Output the (x, y) coordinate of the center of the cell containing the given text.  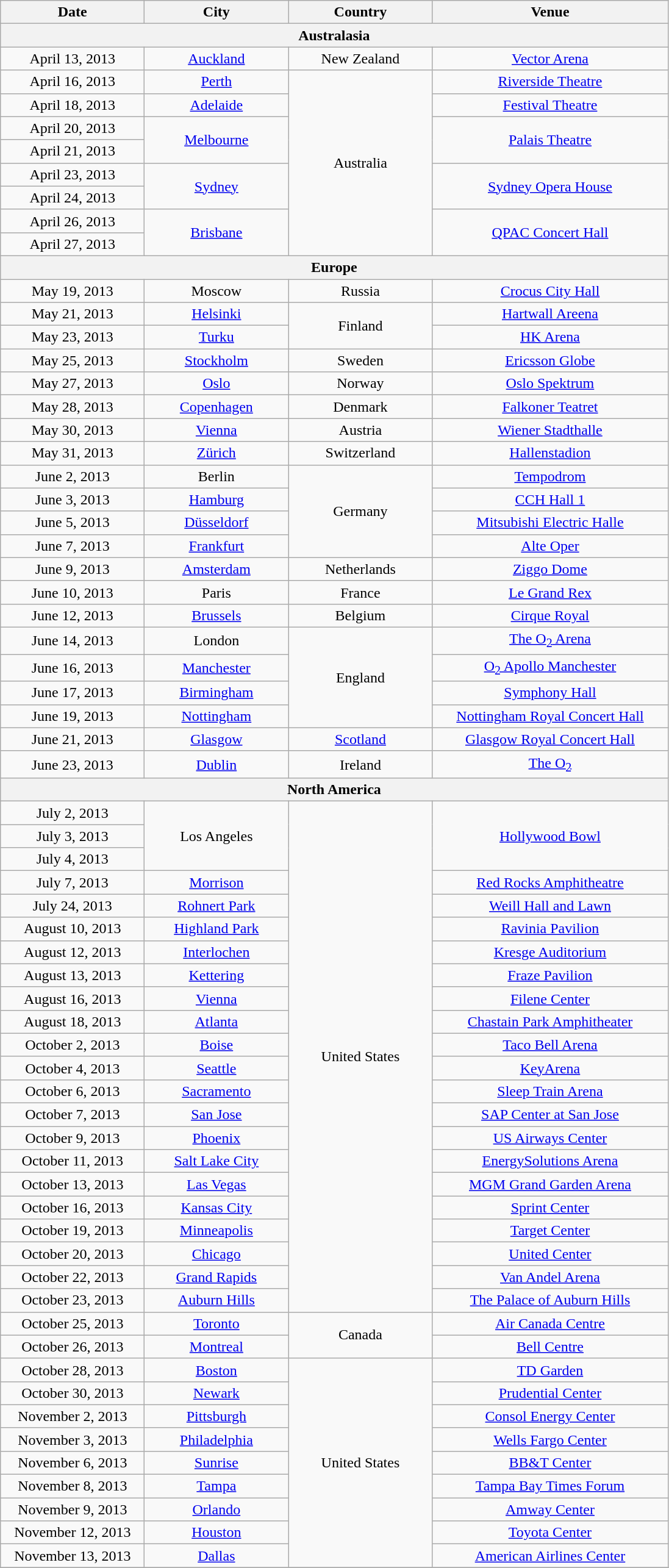
Pittsburgh (216, 1416)
June 17, 2013 (73, 693)
New Zealand (360, 59)
June 14, 2013 (73, 640)
Adelaide (216, 105)
Boston (216, 1370)
May 30, 2013 (73, 430)
Austria (360, 430)
June 7, 2013 (73, 546)
Vector Arena (550, 59)
TD Garden (550, 1370)
Perth (216, 82)
Weill Hall and Lawn (550, 906)
April 20, 2013 (73, 128)
October 30, 2013 (73, 1393)
October 11, 2013 (73, 1161)
Germany (360, 511)
MGM Grand Garden Arena (550, 1184)
June 23, 2013 (73, 764)
Houston (216, 1533)
Sleep Train Arena (550, 1091)
April 23, 2013 (73, 174)
BB&T Center (550, 1462)
Denmark (360, 407)
Dublin (216, 764)
Moscow (216, 291)
October 7, 2013 (73, 1115)
Interlochen (216, 952)
Boise (216, 1045)
Orlando (216, 1509)
QPAC Concert Hall (550, 232)
Turku (216, 337)
Ravinia Pavilion (550, 929)
Russia (360, 291)
May 27, 2013 (73, 384)
Switzerland (360, 453)
Hallenstadion (550, 453)
Toyota Center (550, 1533)
Kettering (216, 975)
Amsterdam (216, 569)
August 18, 2013 (73, 1022)
Newark (216, 1393)
Highland Park (216, 929)
June 2, 2013 (73, 476)
June 16, 2013 (73, 668)
Tampa (216, 1486)
Bell Centre (550, 1347)
Minneapolis (216, 1231)
Nottingham (216, 716)
The Palace of Auburn Hills (550, 1300)
Helsinki (216, 314)
SAP Center at San Jose (550, 1115)
Hamburg (216, 499)
United Center (550, 1254)
Sydney Opera House (550, 186)
Finland (360, 326)
May 21, 2013 (73, 314)
Europe (334, 267)
US Airways Center (550, 1138)
American Airlines Center (550, 1556)
Mitsubishi Electric Halle (550, 523)
May 23, 2013 (73, 337)
October 22, 2013 (73, 1277)
July 2, 2013 (73, 813)
Australia (360, 163)
October 16, 2013 (73, 1208)
Brisbane (216, 232)
Phoenix (216, 1138)
May 31, 2013 (73, 453)
Scotland (360, 739)
Tempodrom (550, 476)
Birmingham (216, 693)
November 3, 2013 (73, 1439)
Atlanta (216, 1022)
Venue (550, 12)
Auburn Hills (216, 1300)
July 4, 2013 (73, 859)
Ireland (360, 764)
Manchester (216, 668)
July 24, 2013 (73, 906)
Kansas City (216, 1208)
Taco Bell Arena (550, 1045)
June 21, 2013 (73, 739)
Sweden (360, 360)
Rohnert Park (216, 906)
Falkoner Teatret (550, 407)
France (360, 592)
Frankfurt (216, 546)
April 18, 2013 (73, 105)
August 12, 2013 (73, 952)
London (216, 640)
Target Center (550, 1231)
November 13, 2013 (73, 1556)
Ericsson Globe (550, 360)
Van Andel Arena (550, 1277)
November 8, 2013 (73, 1486)
England (360, 677)
October 2, 2013 (73, 1045)
Air Canada Centre (550, 1323)
San Jose (216, 1115)
Sydney (216, 186)
Paris (216, 592)
Stockholm (216, 360)
EnergySolutions Arena (550, 1161)
Grand Rapids (216, 1277)
June 3, 2013 (73, 499)
Crocus City Hall (550, 291)
Le Grand Rex (550, 592)
Montreal (216, 1347)
Netherlands (360, 569)
Alte Oper (550, 546)
November 2, 2013 (73, 1416)
April 16, 2013 (73, 82)
O2 Apollo Manchester (550, 668)
August 13, 2013 (73, 975)
June 9, 2013 (73, 569)
Palais Theatre (550, 140)
Amway Center (550, 1509)
Los Angeles (216, 836)
CCH Hall 1 (550, 499)
April 21, 2013 (73, 151)
Seattle (216, 1068)
October 25, 2013 (73, 1323)
Fraze Pavilion (550, 975)
Riverside Theatre (550, 82)
Kresge Auditorium (550, 952)
Morrison (216, 882)
Glasgow Royal Concert Hall (550, 739)
Salt Lake City (216, 1161)
April 26, 2013 (73, 221)
Chicago (216, 1254)
Auckland (216, 59)
April 24, 2013 (73, 198)
April 13, 2013 (73, 59)
Ziggo Dome (550, 569)
May 19, 2013 (73, 291)
Country (360, 12)
Oslo Spektrum (550, 384)
Wells Fargo Center (550, 1439)
October 9, 2013 (73, 1138)
Hartwall Areena (550, 314)
Las Vegas (216, 1184)
July 7, 2013 (73, 882)
Cirque Royal (550, 615)
June 19, 2013 (73, 716)
Date (73, 12)
The O2 Arena (550, 640)
Red Rocks Amphitheatre (550, 882)
May 28, 2013 (73, 407)
Brussels (216, 615)
October 19, 2013 (73, 1231)
April 27, 2013 (73, 244)
Melbourne (216, 140)
October 26, 2013 (73, 1347)
Belgium (360, 615)
Wiener Stadthalle (550, 430)
HK Arena (550, 337)
November 12, 2013 (73, 1533)
July 3, 2013 (73, 836)
Festival Theatre (550, 105)
October 28, 2013 (73, 1370)
Toronto (216, 1323)
May 25, 2013 (73, 360)
Dallas (216, 1556)
October 20, 2013 (73, 1254)
Australasia (334, 35)
Copenhagen (216, 407)
Tampa Bay Times Forum (550, 1486)
North America (334, 790)
The O2 (550, 764)
Chastain Park Amphitheater (550, 1022)
Sunrise (216, 1462)
August 10, 2013 (73, 929)
June 5, 2013 (73, 523)
Zürich (216, 453)
Berlin (216, 476)
Norway (360, 384)
Nottingham Royal Concert Hall (550, 716)
November 6, 2013 (73, 1462)
Prudential Center (550, 1393)
June 10, 2013 (73, 592)
August 16, 2013 (73, 998)
Sprint Center (550, 1208)
Consol Energy Center (550, 1416)
Hollywood Bowl (550, 836)
June 12, 2013 (73, 615)
Filene Center (550, 998)
KeyArena (550, 1068)
November 9, 2013 (73, 1509)
Düsseldorf (216, 523)
Sacramento (216, 1091)
October 6, 2013 (73, 1091)
October 4, 2013 (73, 1068)
City (216, 12)
October 23, 2013 (73, 1300)
Symphony Hall (550, 693)
Oslo (216, 384)
Glasgow (216, 739)
Canada (360, 1335)
Philadelphia (216, 1439)
October 13, 2013 (73, 1184)
